Output the (X, Y) coordinate of the center of the cell containing the given text.  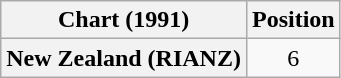
6 (293, 58)
Chart (1991) (124, 20)
Position (293, 20)
New Zealand (RIANZ) (124, 58)
